Output the (x, y) coordinate of the center of the cell containing the given text.  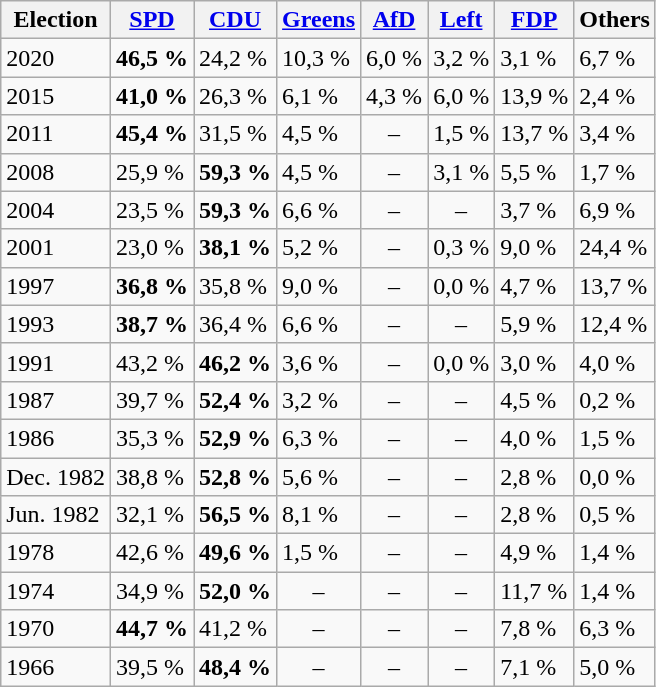
5,0 % (615, 667)
45,4 % (152, 134)
2020 (56, 58)
6,9 % (615, 210)
35,8 % (236, 286)
0,5 % (615, 515)
4,3 % (394, 96)
5,2 % (319, 248)
1997 (56, 286)
4,9 % (534, 553)
56,5 % (236, 515)
36,8 % (152, 286)
SPD (152, 20)
43,2 % (152, 362)
52,9 % (236, 438)
42,6 % (152, 553)
44,7 % (152, 629)
AfD (394, 20)
38,1 % (236, 248)
35,3 % (152, 438)
39,7 % (152, 400)
2008 (56, 172)
52,4 % (236, 400)
25,9 % (152, 172)
FDP (534, 20)
3,7 % (534, 210)
5,5 % (534, 172)
2004 (56, 210)
11,7 % (534, 591)
3,0 % (534, 362)
2011 (56, 134)
7,8 % (534, 629)
24,2 % (236, 58)
24,4 % (615, 248)
41,0 % (152, 96)
26,3 % (236, 96)
2001 (56, 248)
34,9 % (152, 591)
52,0 % (236, 591)
38,8 % (152, 477)
7,1 % (534, 667)
1,7 % (615, 172)
1970 (56, 629)
4,7 % (534, 286)
Dec. 1982 (56, 477)
39,5 % (152, 667)
13,9 % (534, 96)
8,1 % (319, 515)
12,4 % (615, 324)
1991 (56, 362)
46,2 % (236, 362)
1993 (56, 324)
23,5 % (152, 210)
10,3 % (319, 58)
6,7 % (615, 58)
1986 (56, 438)
52,8 % (236, 477)
Election (56, 20)
1978 (56, 553)
38,7 % (152, 324)
31,5 % (236, 134)
2015 (56, 96)
Left (462, 20)
CDU (236, 20)
6,1 % (319, 96)
46,5 % (152, 58)
5,9 % (534, 324)
Others (615, 20)
36,4 % (236, 324)
48,4 % (236, 667)
3,6 % (319, 362)
0,3 % (462, 248)
1966 (56, 667)
1974 (56, 591)
41,2 % (236, 629)
23,0 % (152, 248)
3,4 % (615, 134)
1987 (56, 400)
32,1 % (152, 515)
49,6 % (236, 553)
2,4 % (615, 96)
0,2 % (615, 400)
5,6 % (319, 477)
Greens (319, 20)
Jun. 1982 (56, 515)
